Provide the [x, y] coordinate of the cell's center where the given text is located.  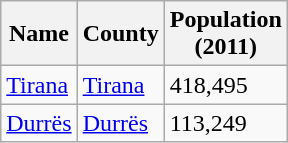
113,249 [226, 123]
418,495 [226, 85]
Name [39, 34]
Population (2011) [226, 34]
County [120, 34]
